For the text-containing cell, return its midpoint in [X, Y] coordinate format. 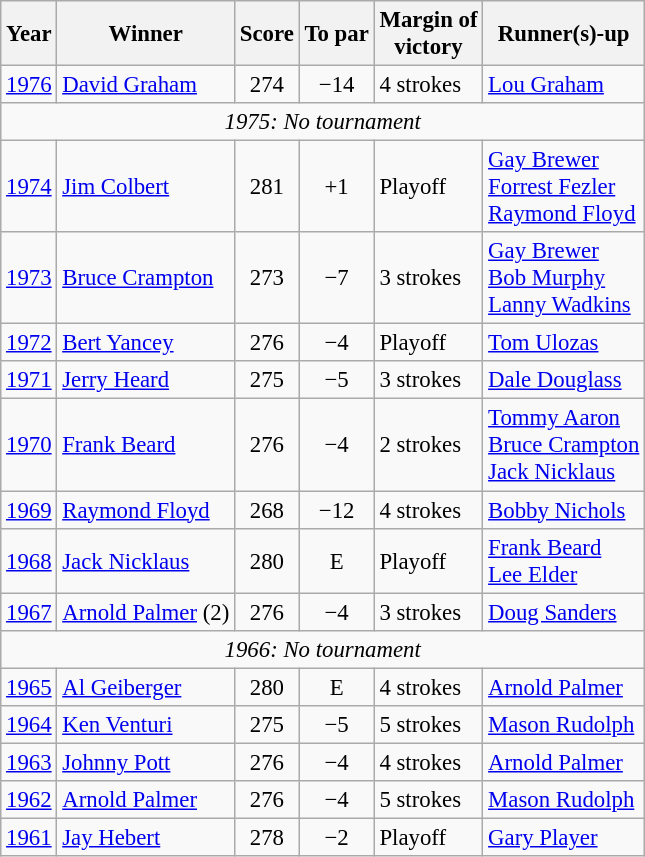
Gay Brewer Forrest Fezler Raymond Floyd [564, 187]
−7 [336, 278]
Frank Beard [146, 445]
1962 [29, 800]
1971 [29, 381]
278 [268, 837]
Doug Sanders [564, 612]
Gary Player [564, 837]
Winner [146, 34]
Year [29, 34]
1976 [29, 85]
268 [268, 510]
Bobby Nichols [564, 510]
1965 [29, 687]
Bruce Crampton [146, 278]
Bert Yancey [146, 343]
Tommy Aaron Bruce Crampton Jack Nicklaus [564, 445]
Jim Colbert [146, 187]
281 [268, 187]
−12 [336, 510]
273 [268, 278]
1973 [29, 278]
1969 [29, 510]
1963 [29, 762]
−14 [336, 85]
1964 [29, 725]
Ken Venturi [146, 725]
Gay Brewer Bob Murphy Lanny Wadkins [564, 278]
Jerry Heard [146, 381]
David Graham [146, 85]
1967 [29, 612]
2 strokes [428, 445]
274 [268, 85]
Arnold Palmer (2) [146, 612]
Tom Ulozas [564, 343]
Frank Beard Lee Elder [564, 560]
1961 [29, 837]
Margin ofvictory [428, 34]
Al Geiberger [146, 687]
1968 [29, 560]
Score [268, 34]
Jack Nicklaus [146, 560]
+1 [336, 187]
1970 [29, 445]
1966: No tournament [323, 649]
−2 [336, 837]
To par [336, 34]
1972 [29, 343]
Runner(s)-up [564, 34]
Johnny Pott [146, 762]
Lou Graham [564, 85]
Raymond Floyd [146, 510]
1974 [29, 187]
Dale Douglass [564, 381]
1975: No tournament [323, 122]
Jay Hebert [146, 837]
